Provide the (X, Y) coordinate of the cell's center where the given text is located.  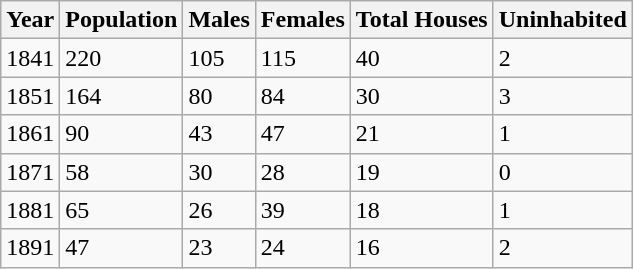
24 (302, 248)
80 (219, 96)
18 (422, 210)
19 (422, 172)
1871 (30, 172)
58 (122, 172)
3 (562, 96)
84 (302, 96)
Males (219, 20)
Year (30, 20)
28 (302, 172)
1881 (30, 210)
220 (122, 58)
164 (122, 96)
26 (219, 210)
1891 (30, 248)
1851 (30, 96)
Population (122, 20)
Uninhabited (562, 20)
1841 (30, 58)
Total Houses (422, 20)
43 (219, 134)
115 (302, 58)
105 (219, 58)
0 (562, 172)
65 (122, 210)
Females (302, 20)
39 (302, 210)
23 (219, 248)
21 (422, 134)
90 (122, 134)
16 (422, 248)
1861 (30, 134)
40 (422, 58)
